For the text-containing cell, return its midpoint in [X, Y] coordinate format. 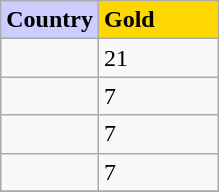
21 [158, 58]
Gold [158, 20]
Country [50, 20]
